Identify which cell holds the provided text, then report its (x, y) central coordinate. 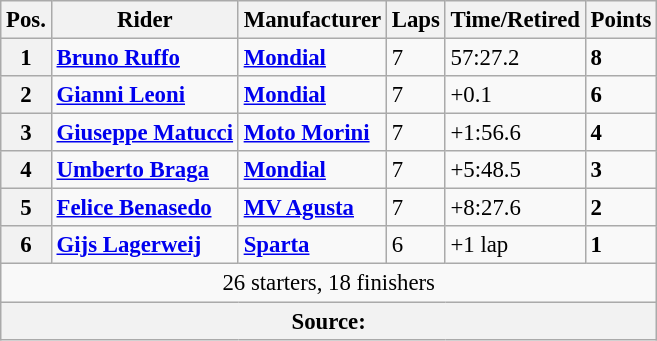
Manufacturer (312, 20)
Giuseppe Matucci (144, 133)
8 (620, 58)
MV Agusta (312, 208)
+0.1 (515, 95)
Points (620, 20)
+8:27.6 (515, 208)
+1:56.6 (515, 133)
Rider (144, 20)
Moto Morini (312, 133)
57:27.2 (515, 58)
Umberto Braga (144, 170)
Felice Benasedo (144, 208)
Gijs Lagerweij (144, 245)
5 (26, 208)
Bruno Ruffo (144, 58)
Source: (329, 321)
Laps (416, 20)
Sparta (312, 245)
Gianni Leoni (144, 95)
+1 lap (515, 245)
Time/Retired (515, 20)
Pos. (26, 20)
+5:48.5 (515, 170)
26 starters, 18 finishers (329, 283)
